Detect which cell encompasses the target text, then output its (X, Y) center coordinate. 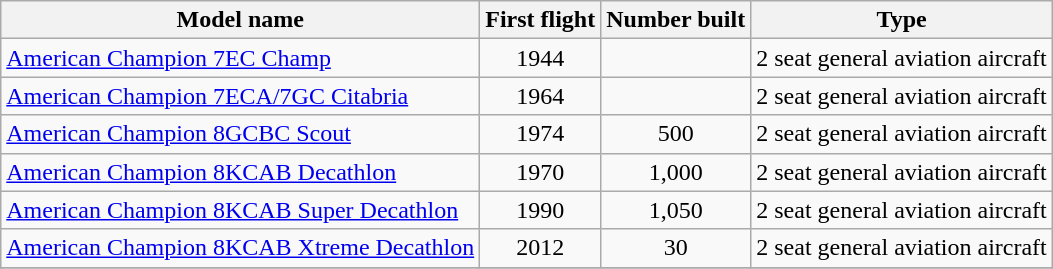
Type (902, 20)
1970 (540, 172)
First flight (540, 20)
30 (676, 248)
1944 (540, 58)
1990 (540, 210)
1974 (540, 134)
Model name (240, 20)
American Champion 8KCAB Xtreme Decathlon (240, 248)
Number built (676, 20)
1964 (540, 96)
American Champion 8KCAB Super Decathlon (240, 210)
1,050 (676, 210)
American Champion 8GCBC Scout (240, 134)
1,000 (676, 172)
2012 (540, 248)
American Champion 8KCAB Decathlon (240, 172)
American Champion 7EC Champ (240, 58)
500 (676, 134)
American Champion 7ECA/7GC Citabria (240, 96)
